Capture the cell that displays the provided text and extract its (x, y) central coordinate. 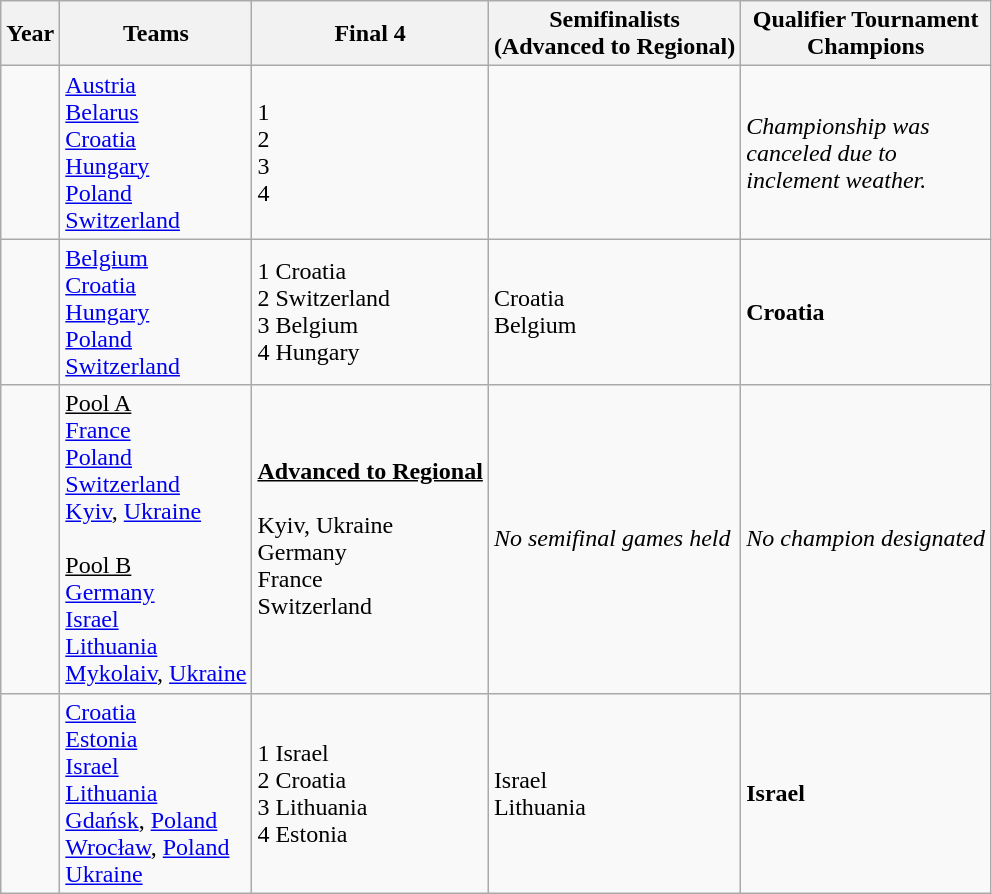
Israel (866, 793)
Teams (156, 34)
Belgium Croatia Hungary Poland Switzerland (156, 312)
Austria Belarus Croatia Hungary Poland Switzerland (156, 152)
1 2 3 4 (370, 152)
Advanced to Regional Kyiv, Ukraine Germany France Switzerland (370, 539)
Croatia Belgium (614, 312)
No champion designated (866, 539)
Semifinalists(Advanced to Regional) (614, 34)
Croatia (866, 312)
Final 4 (370, 34)
Qualifier TournamentChampions (866, 34)
Year (30, 34)
1 Croatia2 Switzerland3 Belgium4 Hungary (370, 312)
Croatia Estonia Israel Lithuania Gdańsk, Poland Wrocław, Poland Ukraine (156, 793)
Championship wascanceled due toinclement weather. (866, 152)
1 Israel2 Croatia3 Lithuania4 Estonia (370, 793)
Pool A France Poland Switzerland Kyiv, UkrainePool B Germany Israel Lithuania Mykolaiv, Ukraine (156, 539)
No semifinal games held (614, 539)
Israel Lithuania (614, 793)
